Pinpoint the cell where the given text exists, returning its (X, Y) midpoint coordinate. 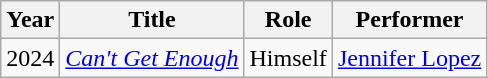
Year (30, 20)
Role (288, 20)
2024 (30, 58)
Title (152, 20)
Performer (409, 20)
Himself (288, 58)
Can't Get Enough (152, 58)
Jennifer Lopez (409, 58)
